For the text-containing cell, return its midpoint in [X, Y] coordinate format. 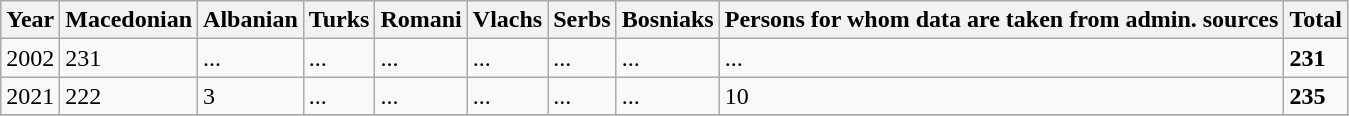
10 [1002, 96]
222 [129, 96]
2021 [30, 96]
Bosniaks [668, 20]
Vlachs [507, 20]
Year [30, 20]
Total [1316, 20]
Persons for whom data are taken from admin. sources [1002, 20]
Macedonian [129, 20]
2002 [30, 58]
Serbs [582, 20]
Romani [421, 20]
3 [251, 96]
Turks [339, 20]
235 [1316, 96]
Albanian [251, 20]
